Extract the (X, Y) coordinate from the center of the cell holding the provided text.  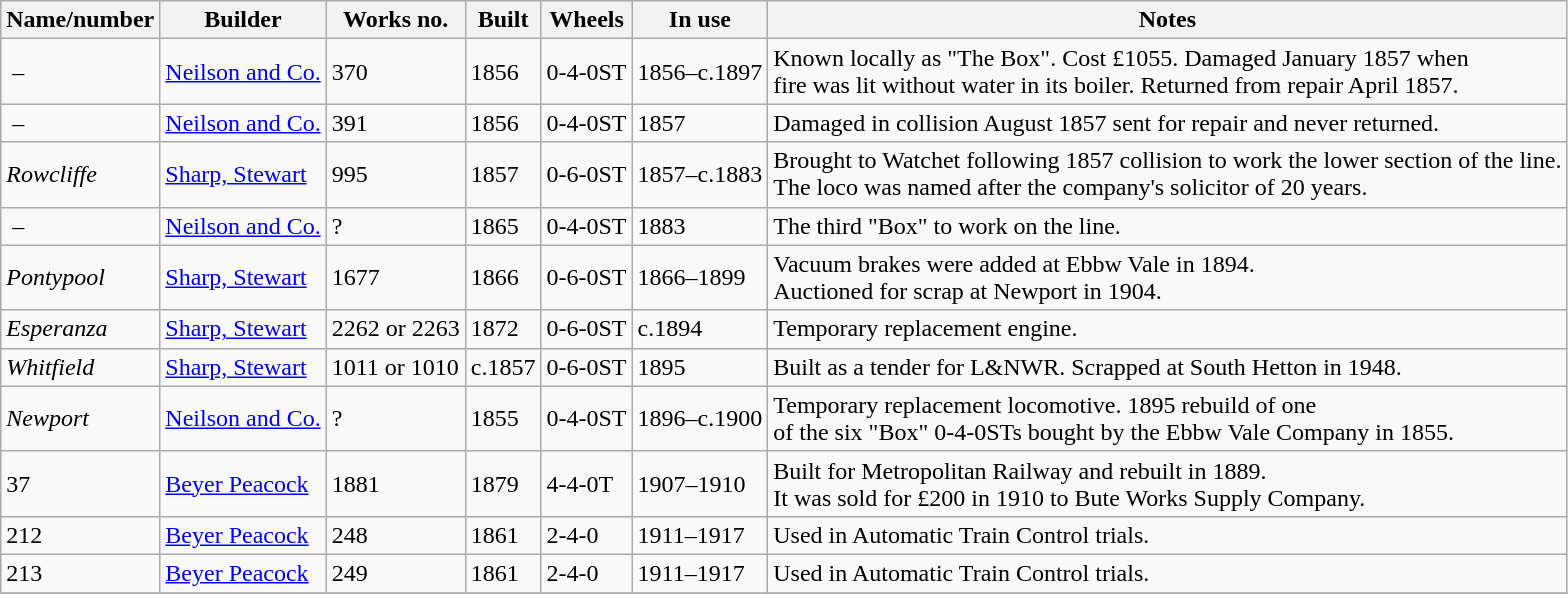
Known locally as "The Box". Cost £1055. Damaged January 1857 whenfire was lit without water in its boiler. Returned from repair April 1857. (1168, 72)
213 (80, 573)
370 (396, 72)
Pontypool (80, 278)
Built (503, 20)
248 (396, 535)
1856–c.1897 (700, 72)
1895 (700, 367)
212 (80, 535)
1896–c.1900 (700, 418)
4-4-0T (586, 484)
1883 (700, 226)
249 (396, 573)
In use (700, 20)
2262 or 2263 (396, 329)
Whitfield (80, 367)
Brought to Watchet following 1857 collision to work the lower section of the line.The loco was named after the company's solicitor of 20 years. (1168, 174)
Vacuum brakes were added at Ebbw Vale in 1894.Auctioned for scrap at Newport in 1904. (1168, 278)
1866–1899 (700, 278)
Name/number (80, 20)
Temporary replacement engine. (1168, 329)
Rowcliffe (80, 174)
Newport (80, 418)
Esperanza (80, 329)
1872 (503, 329)
1907–1910 (700, 484)
Damaged in collision August 1857 sent for repair and never returned. (1168, 123)
37 (80, 484)
1879 (503, 484)
1881 (396, 484)
1855 (503, 418)
c.1894 (700, 329)
Wheels (586, 20)
Built for Metropolitan Railway and rebuilt in 1889.It was sold for £200 in 1910 to Bute Works Supply Company. (1168, 484)
995 (396, 174)
391 (396, 123)
1866 (503, 278)
The third "Box" to work on the line. (1168, 226)
Notes (1168, 20)
Works no. (396, 20)
Temporary replacement locomotive. 1895 rebuild of oneof the six "Box" 0-4-0STs bought by the Ebbw Vale Company in 1855. (1168, 418)
c.1857 (503, 367)
Built as a tender for L&NWR. Scrapped at South Hetton in 1948. (1168, 367)
1857–c.1883 (700, 174)
Builder (243, 20)
1677 (396, 278)
1011 or 1010 (396, 367)
1865 (503, 226)
